For the text-containing cell, return its midpoint in [X, Y] coordinate format. 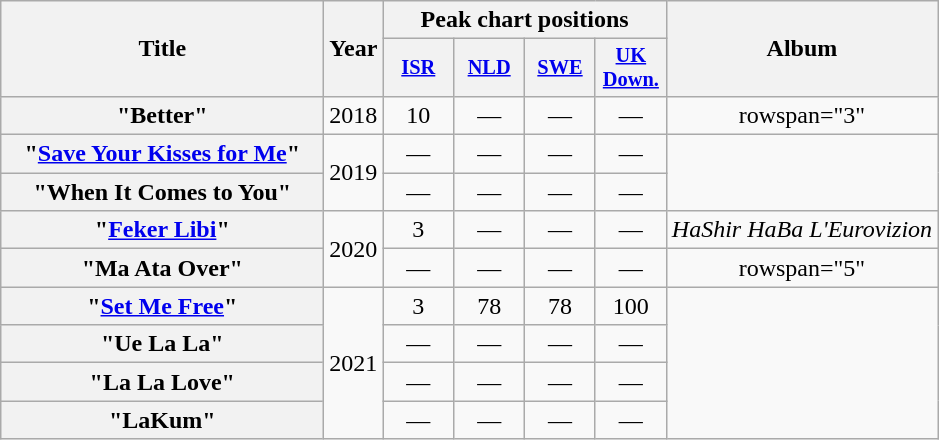
2018 [354, 115]
10 [418, 115]
Year [354, 49]
"Better" [162, 115]
"Save Your Kisses for Me" [162, 154]
"When It Comes to You" [162, 192]
ISR [418, 68]
"Ue La La" [162, 344]
2020 [354, 249]
"La La Love" [162, 382]
NLD [490, 68]
SWE [560, 68]
Peak chart positions [524, 20]
2019 [354, 173]
2021 [354, 363]
"Set Me Free" [162, 306]
UKDown. [630, 68]
HaShir HaBa L'Eurovizion [802, 230]
Title [162, 49]
"Ma Ata Over" [162, 268]
"Feker Libi" [162, 230]
Album [802, 49]
rowspan="3" [802, 115]
rowspan="5" [802, 268]
"LaKum" [162, 420]
100 [630, 306]
